Capture the cell that displays the provided text and extract its (x, y) central coordinate. 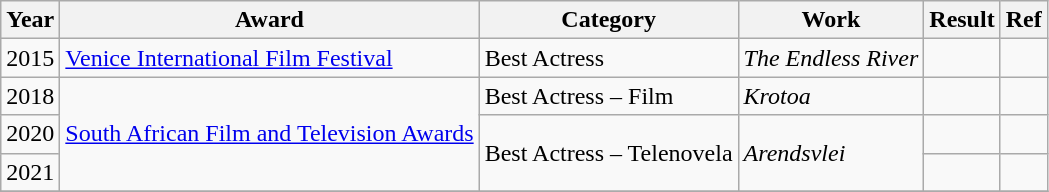
South African Film and Television Awards (270, 134)
Category (608, 20)
2021 (30, 172)
Best Actress (608, 58)
Award (270, 20)
2018 (30, 96)
Venice International Film Festival (270, 58)
The Endless River (831, 58)
Result (962, 20)
Best Actress – Film (608, 96)
2020 (30, 134)
Ref (1024, 20)
Arendsvlei (831, 153)
Work (831, 20)
Krotoa (831, 96)
2015 (30, 58)
Best Actress – Telenovela (608, 153)
Year (30, 20)
